Return (x, y) of the center of cell containing provided text 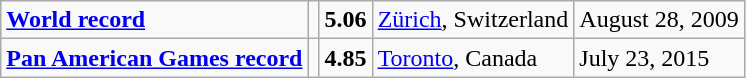
World record (154, 20)
Toronto, Canada (473, 58)
Zürich, Switzerland (473, 20)
4.85 (346, 58)
July 23, 2015 (659, 58)
Pan American Games record (154, 58)
5.06 (346, 20)
August 28, 2009 (659, 20)
